Return the [X, Y] coordinate for the center point of the cell that contains the specified text.  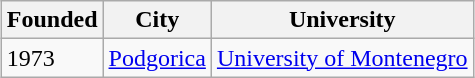
1973 [52, 58]
Founded [52, 20]
University of Montenegro [342, 58]
University [342, 20]
City [157, 20]
Podgorica [157, 58]
